For the text-containing cell, return its midpoint in [x, y] coordinate format. 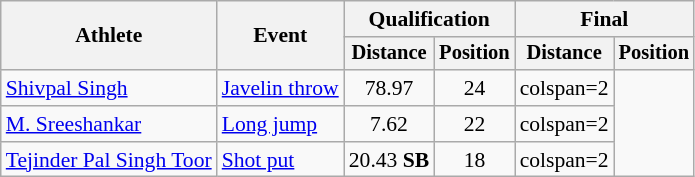
24 [474, 88]
Athlete [109, 36]
Event [280, 36]
22 [474, 124]
7.62 [390, 124]
Shivpal Singh [109, 88]
Qualification [430, 19]
Long jump [280, 124]
M. Sreeshankar [109, 124]
Javelin throw [280, 88]
Final [604, 19]
78.97 [390, 88]
